Pinpoint the cell where the given text exists, returning its [x, y] midpoint coordinate. 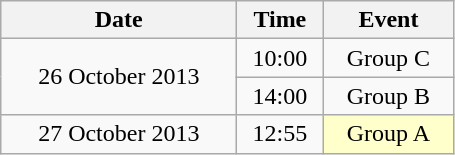
Group A [388, 134]
Event [388, 20]
26 October 2013 [119, 77]
27 October 2013 [119, 134]
Date [119, 20]
10:00 [280, 58]
12:55 [280, 134]
Group B [388, 96]
Group C [388, 58]
14:00 [280, 96]
Time [280, 20]
